Find where the given text appears and provide that cell's center as (x, y) coordinate. 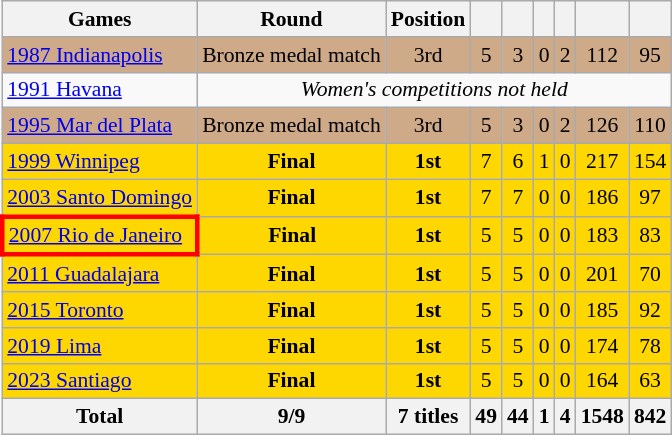
2015 Toronto (100, 310)
70 (650, 274)
78 (650, 346)
Women's competitions not held (434, 90)
217 (602, 162)
186 (602, 198)
2019 Lima (100, 346)
6 (518, 162)
2007 Rio de Janeiro (100, 236)
Position (428, 19)
1999 Winnipeg (100, 162)
164 (602, 381)
Round (292, 19)
126 (602, 126)
Games (100, 19)
83 (650, 236)
2011 Guadalajara (100, 274)
110 (650, 126)
Total (100, 417)
1991 Havana (100, 90)
112 (602, 55)
185 (602, 310)
2023 Santiago (100, 381)
174 (602, 346)
1987 Indianapolis (100, 55)
154 (650, 162)
1995 Mar del Plata (100, 126)
95 (650, 55)
63 (650, 381)
183 (602, 236)
2003 Santo Domingo (100, 198)
49 (486, 417)
201 (602, 274)
44 (518, 417)
4 (566, 417)
7 titles (428, 417)
1548 (602, 417)
842 (650, 417)
97 (650, 198)
92 (650, 310)
9/9 (292, 417)
